Pinpoint the cell where the given text exists, returning its (x, y) midpoint coordinate. 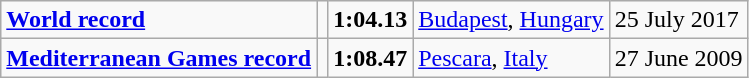
Mediterranean Games record (159, 58)
Pescara, Italy (511, 58)
1:04.13 (370, 20)
World record (159, 20)
27 June 2009 (678, 58)
25 July 2017 (678, 20)
1:08.47 (370, 58)
Budapest, Hungary (511, 20)
